Search for the cell housing the specified text and yield its [x, y] center coordinate. 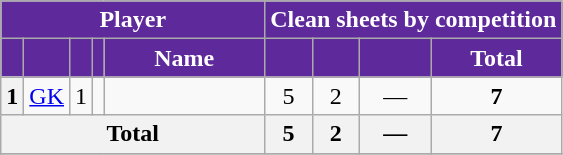
Player [133, 20]
Name [184, 58]
GK [47, 96]
Clean sheets by competition [414, 20]
